Return the [X, Y] coordinate for the center point of the cell that contains the specified text.  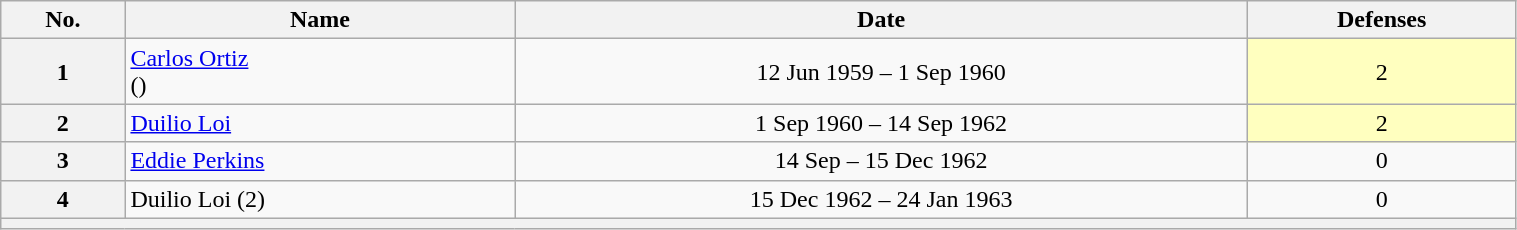
Name [320, 20]
Eddie Perkins [320, 161]
1 Sep 1960 – 14 Sep 1962 [881, 123]
Carlos Ortiz() [320, 72]
Date [881, 20]
15 Dec 1962 – 24 Jan 1963 [881, 199]
1 [63, 72]
14 Sep – 15 Dec 1962 [881, 161]
Duilio Loi [320, 123]
3 [63, 161]
Defenses [1382, 20]
12 Jun 1959 – 1 Sep 1960 [881, 72]
4 [63, 199]
Duilio Loi (2) [320, 199]
No. [63, 20]
